Capture the cell that displays the provided text and extract its (x, y) central coordinate. 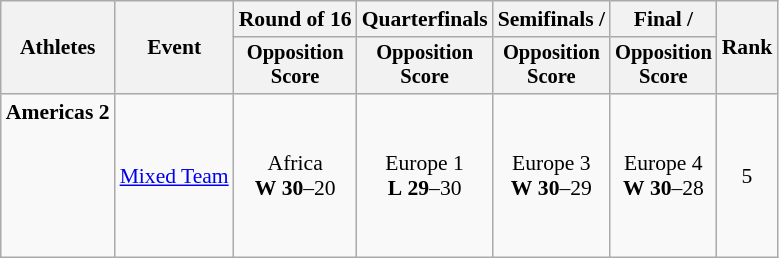
Athletes (58, 48)
Final / (664, 19)
Europe 1L 29–30 (425, 176)
Mixed Team (174, 176)
AfricaW 30–20 (296, 176)
Europe 4W 30–28 (664, 176)
Rank (748, 48)
Event (174, 48)
Round of 16 (296, 19)
5 (748, 176)
Quarterfinals (425, 19)
Americas 2 (58, 176)
Europe 3W 30–29 (552, 176)
Semifinals / (552, 19)
